Locate the cell with the specified text and output its (x, y) center coordinate. 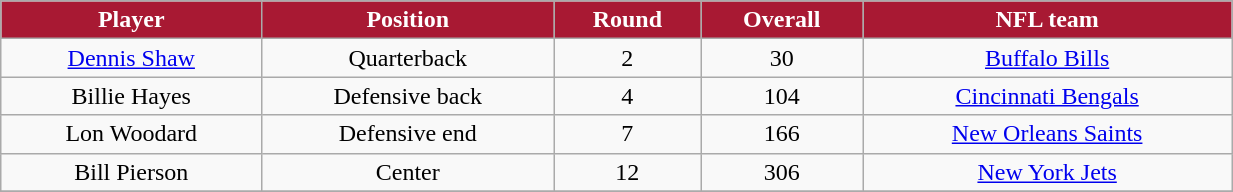
30 (782, 58)
Lon Woodard (132, 134)
Cincinnati Bengals (1048, 96)
NFL team (1048, 20)
2 (628, 58)
7 (628, 134)
New York Jets (1048, 172)
Round (628, 20)
166 (782, 134)
Dennis Shaw (132, 58)
Overall (782, 20)
Center (408, 172)
Bill Pierson (132, 172)
Defensive back (408, 96)
104 (782, 96)
4 (628, 96)
New Orleans Saints (1048, 134)
Position (408, 20)
Defensive end (408, 134)
Player (132, 20)
Billie Hayes (132, 96)
Quarterback (408, 58)
12 (628, 172)
306 (782, 172)
Buffalo Bills (1048, 58)
